Determine the [X, Y] coordinate at the center of the cell enclosing the given text.  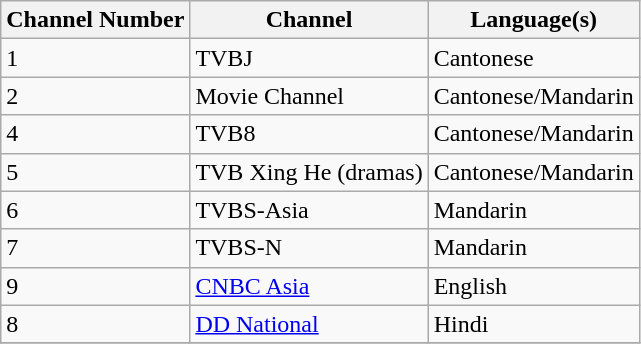
TVB Xing He (dramas) [309, 172]
Channel [309, 20]
TVBS-N [309, 248]
5 [96, 172]
8 [96, 324]
Movie Channel [309, 96]
TVB8 [309, 134]
7 [96, 248]
TVBS-Asia [309, 210]
9 [96, 286]
TVBJ [309, 58]
Channel Number [96, 20]
1 [96, 58]
CNBC Asia [309, 286]
6 [96, 210]
Cantonese [534, 58]
4 [96, 134]
DD National [309, 324]
2 [96, 96]
English [534, 286]
Hindi [534, 324]
Language(s) [534, 20]
